Identify which cell holds the provided text, then report its [X, Y] central coordinate. 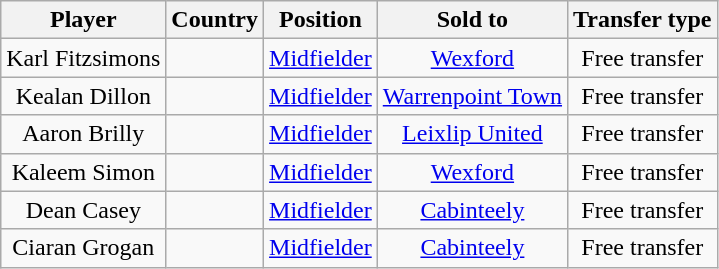
Sold to [472, 20]
Aaron Brilly [84, 134]
Leixlip United [472, 134]
Kealan Dillon [84, 96]
Player [84, 20]
Warrenpoint Town [472, 96]
Transfer type [642, 20]
Dean Casey [84, 210]
Country [215, 20]
Position [321, 20]
Ciaran Grogan [84, 248]
Kaleem Simon [84, 172]
Karl Fitzsimons [84, 58]
